For the text-containing cell, return its midpoint in (X, Y) coordinate format. 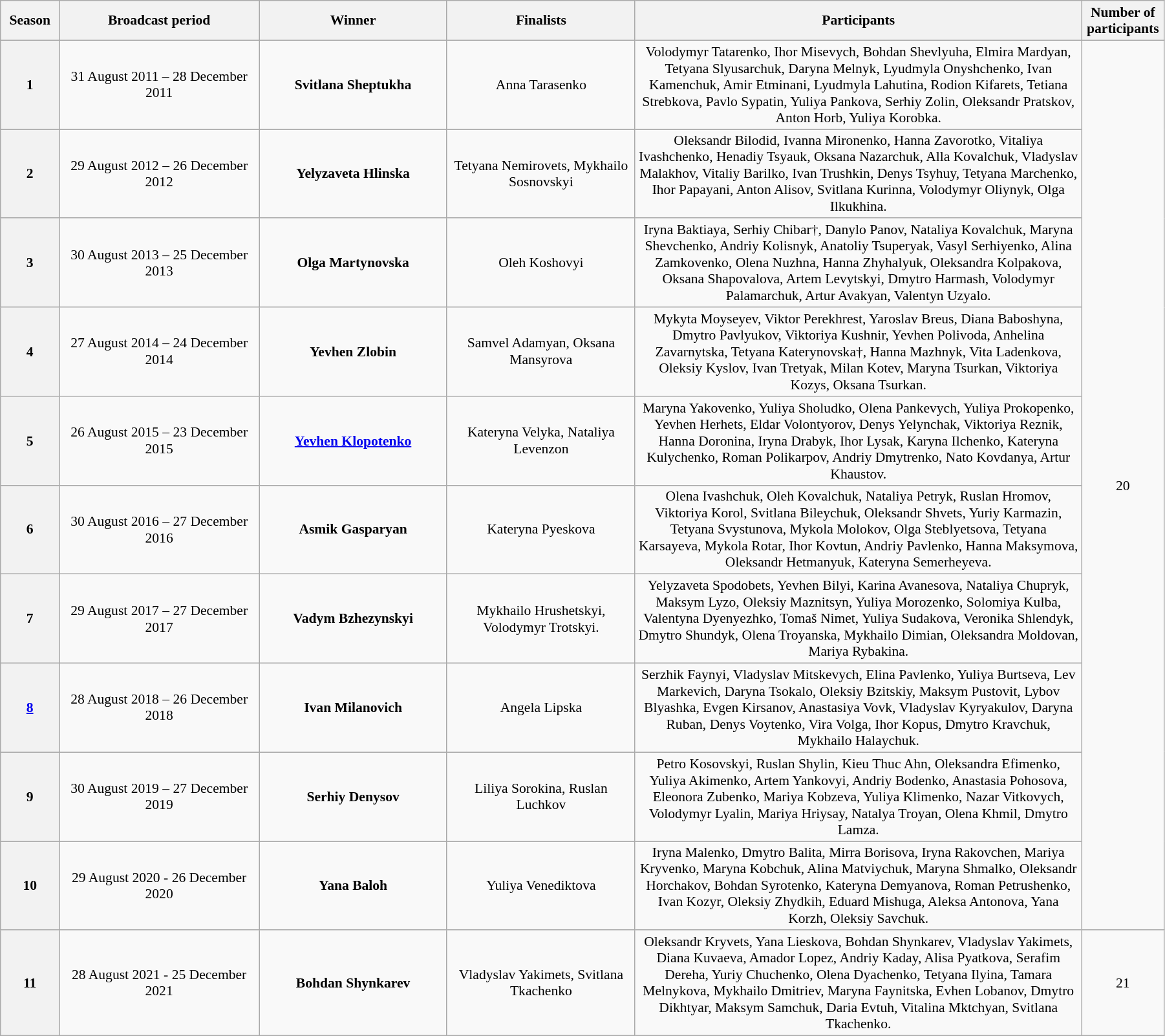
3 (30, 263)
Yuliya Venediktova (540, 886)
7 (30, 619)
4 (30, 352)
Mykhailo Hrushetskyi, Volodymyr Trotskyi. (540, 619)
21 (1122, 983)
Participants (859, 21)
Samvel Adamyan, Oksana Mansyrova (540, 352)
Oleh Koshovyi (540, 263)
Kateryna Pyeskova (540, 530)
1 (30, 85)
Ivan Milanovich (353, 708)
Svitlana Sheptukha (353, 85)
Angela Lipska (540, 708)
30 August 2016 – 27 December 2016 (159, 530)
29 August 2020 - 26 December 2020 (159, 886)
Tetyana Nemirovets, Mykhailo Sosnovskyi (540, 174)
2 (30, 174)
Winner (353, 21)
5 (30, 441)
Vladyslav Yakimets, Svitlana Tkachenko (540, 983)
Asmik Gasparyan (353, 530)
Anna Tarasenko (540, 85)
29 August 2017 – 27 December 2017 (159, 619)
11 (30, 983)
30 August 2013 – 25 December 2013 (159, 263)
30 August 2019 – 27 December 2019 (159, 797)
26 August 2015 – 23 December 2015 (159, 441)
6 (30, 530)
Vadym Bzhezynskyi (353, 619)
10 (30, 886)
Yevhen Klopotenko (353, 441)
Kateryna Velyka, Nataliya Levenzon (540, 441)
9 (30, 797)
Number of participants (1122, 21)
Season (30, 21)
Yana Baloh (353, 886)
28 August 2021 - 25 December 2021 (159, 983)
20 (1122, 485)
28 August 2018 – 26 December 2018 (159, 708)
Finalists (540, 21)
Broadcast period (159, 21)
Serhiy Denysov (353, 797)
Yevhen Zlobin (353, 352)
Yelyzaveta Hlinska (353, 174)
31 August 2011 – 28 December 2011 (159, 85)
Liliya Sorokina, Ruslan Luchkov (540, 797)
Bohdan Shynkarev (353, 983)
8 (30, 708)
Olga Martynovska (353, 263)
27 August 2014 – 24 December 2014 (159, 352)
29 August 2012 – 26 December 2012 (159, 174)
